Extract the (X, Y) coordinate from the center of the cell holding the provided text.  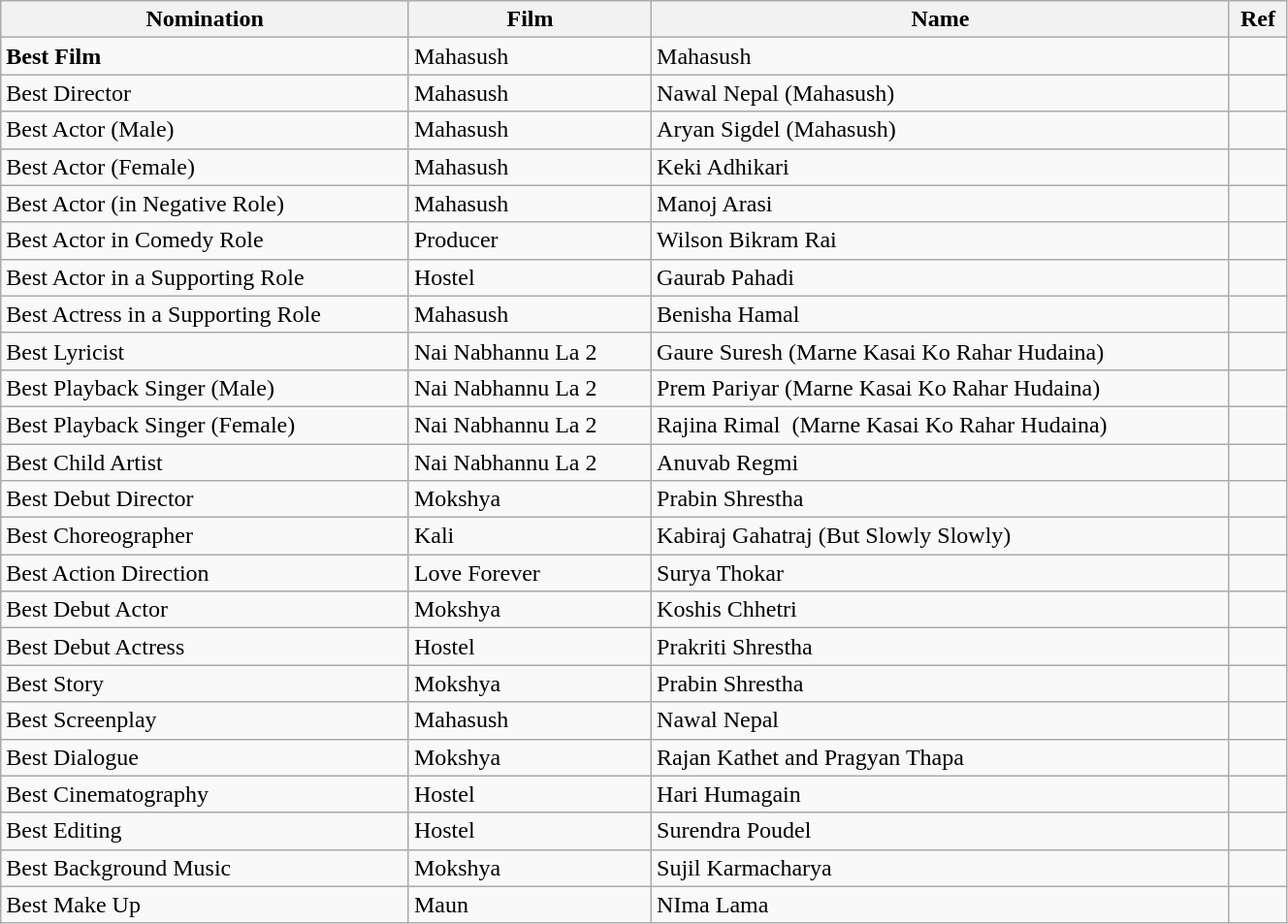
Kali (530, 536)
Best Playback Singer (Female) (206, 425)
Best Story (206, 684)
Surya Thokar (941, 573)
Wilson Bikram Rai (941, 240)
Best Film (206, 56)
Best Actor (Female) (206, 167)
Rajan Kathet and Pragyan Thapa (941, 757)
Surendra Poudel (941, 831)
Keki Adhikari (941, 167)
Prakriti Shrestha (941, 647)
Anuvab Regmi (941, 462)
Gaure Suresh (Marne Kasai Ko Rahar Hudaina) (941, 351)
Sujil Karmacharya (941, 868)
Best Actor (in Negative Role) (206, 204)
Best Debut Actress (206, 647)
Best Actress in a Supporting Role (206, 314)
Ref (1257, 19)
Best Actor (Male) (206, 130)
Prem Pariyar (Marne Kasai Ko Rahar Hudaina) (941, 388)
Film (530, 19)
Nomination (206, 19)
Aryan Sigdel (Mahasush) (941, 130)
Best Child Artist (206, 462)
Best Background Music (206, 868)
Best Dialogue (206, 757)
Best Action Direction (206, 573)
Koshis Chhetri (941, 610)
Best Screenplay (206, 720)
Producer (530, 240)
Kabiraj Gahatraj (But Slowly Slowly) (941, 536)
Best Cinematography (206, 794)
Best Debut Director (206, 499)
Best Director (206, 93)
Name (941, 19)
Best Actor in Comedy Role (206, 240)
Best Playback Singer (Male) (206, 388)
Hari Humagain (941, 794)
Love Forever (530, 573)
Gaurab Pahadi (941, 277)
Best Lyricist (206, 351)
Nawal Nepal (Mahasush) (941, 93)
Best Actor in a Supporting Role (206, 277)
Benisha Hamal (941, 314)
Nawal Nepal (941, 720)
Best Debut Actor (206, 610)
Best Choreographer (206, 536)
NIma Lama (941, 905)
Manoj Arasi (941, 204)
Maun (530, 905)
Rajina Rimal (Marne Kasai Ko Rahar Hudaina) (941, 425)
Best Editing (206, 831)
Best Make Up (206, 905)
